Return (X, Y) of the center of cell containing provided text 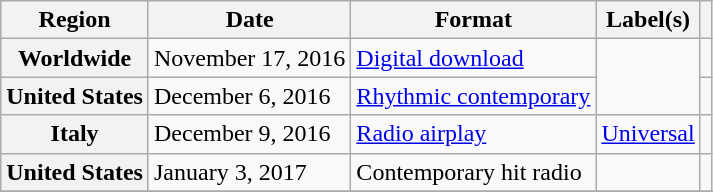
Worldwide (75, 58)
November 17, 2016 (249, 58)
Radio airplay (474, 134)
Format (474, 20)
Contemporary hit radio (474, 172)
December 9, 2016 (249, 134)
Italy (75, 134)
December 6, 2016 (249, 96)
Rhythmic contemporary (474, 96)
Digital download (474, 58)
Universal (648, 134)
Label(s) (648, 20)
Region (75, 20)
January 3, 2017 (249, 172)
Date (249, 20)
